From the cell containing the given text, extract its center point as (X, Y) coordinate. 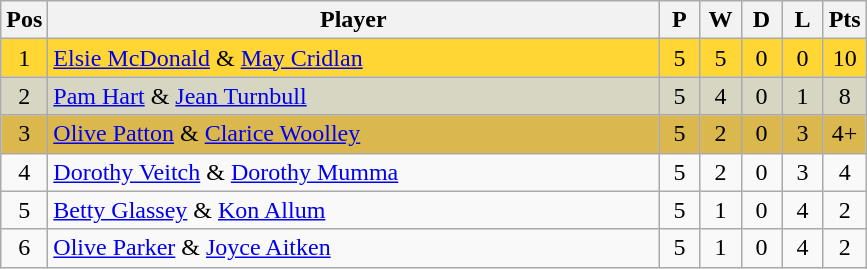
L (802, 20)
Pam Hart & Jean Turnbull (354, 96)
D (762, 20)
Olive Parker & Joyce Aitken (354, 248)
Betty Glassey & Kon Allum (354, 210)
W (720, 20)
10 (844, 58)
6 (24, 248)
Pts (844, 20)
P (680, 20)
Pos (24, 20)
Olive Patton & Clarice Woolley (354, 134)
8 (844, 96)
4+ (844, 134)
Player (354, 20)
Dorothy Veitch & Dorothy Mumma (354, 172)
Elsie McDonald & May Cridlan (354, 58)
